Identify which cell holds the provided text, then report its [X, Y] central coordinate. 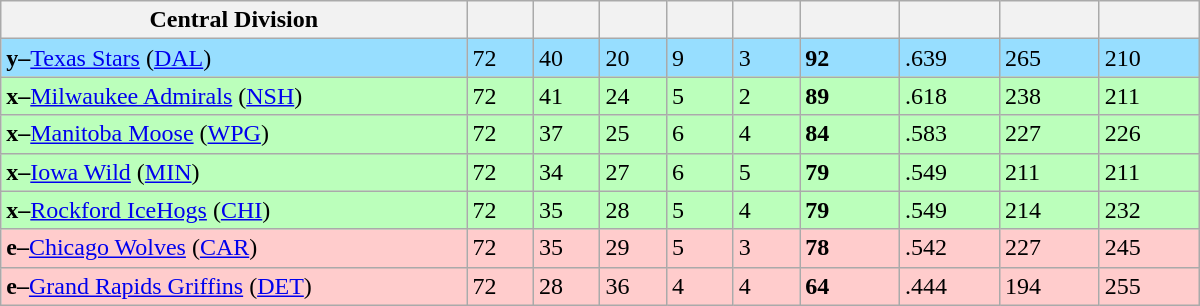
226 [1149, 134]
214 [1049, 210]
210 [1149, 58]
265 [1049, 58]
x–Iowa Wild (MIN) [234, 172]
34 [566, 172]
.639 [950, 58]
e–Grand Rapids Griffins (DET) [234, 286]
245 [1149, 248]
194 [1049, 286]
.583 [950, 134]
89 [850, 96]
64 [850, 286]
37 [566, 134]
Central Division [234, 20]
x–Manitoba Moose (WPG) [234, 134]
25 [634, 134]
232 [1149, 210]
.618 [950, 96]
.542 [950, 248]
41 [566, 96]
x–Rockford IceHogs (CHI) [234, 210]
x–Milwaukee Admirals (NSH) [234, 96]
36 [634, 286]
84 [850, 134]
27 [634, 172]
2 [766, 96]
78 [850, 248]
92 [850, 58]
e–Chicago Wolves (CAR) [234, 248]
238 [1049, 96]
29 [634, 248]
24 [634, 96]
y–Texas Stars (DAL) [234, 58]
9 [700, 58]
255 [1149, 286]
.444 [950, 286]
40 [566, 58]
20 [634, 58]
